From the cell containing the given text, extract its center point as (X, Y) coordinate. 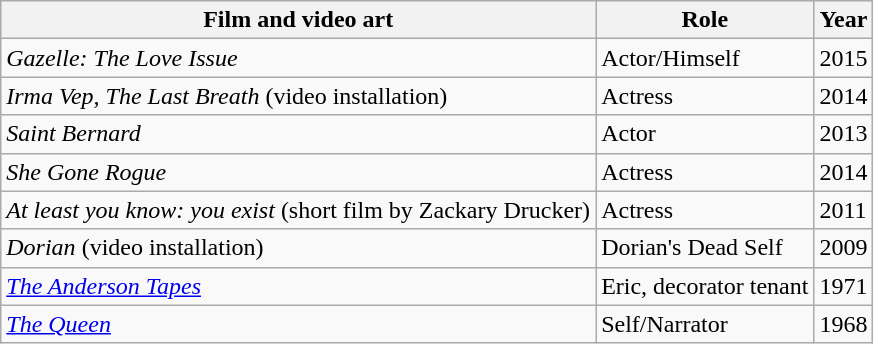
Role (705, 20)
Film and video art (298, 20)
2011 (844, 210)
Gazelle: The Love Issue (298, 58)
2015 (844, 58)
She Gone Rogue (298, 172)
Irma Vep, The Last Breath (video installation) (298, 96)
2009 (844, 248)
Actor/Himself (705, 58)
Saint Bernard (298, 134)
Self/Narrator (705, 324)
The Queen (298, 324)
The Anderson Tapes (298, 286)
2013 (844, 134)
Dorian (video installation) (298, 248)
Eric, decorator tenant (705, 286)
Dorian's Dead Self (705, 248)
Actor (705, 134)
At least you know: you exist (short film by Zackary Drucker) (298, 210)
1971 (844, 286)
1968 (844, 324)
Year (844, 20)
